Identify which cell holds the provided text, then report its [X, Y] central coordinate. 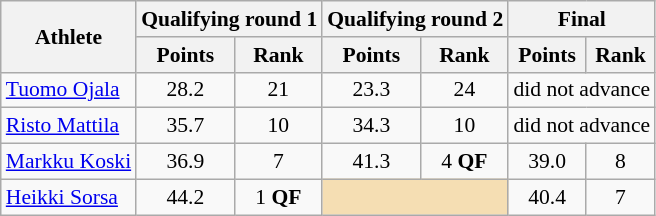
Qualifying round 2 [415, 19]
Qualifying round 1 [229, 19]
8 [620, 162]
Tuomo Ojala [68, 90]
34.3 [371, 126]
Final [582, 19]
21 [278, 90]
Heikki Sorsa [68, 197]
39.0 [546, 162]
40.4 [546, 197]
35.7 [185, 126]
41.3 [371, 162]
24 [464, 90]
Athlete [68, 36]
23.3 [371, 90]
Markku Koski [68, 162]
1 QF [278, 197]
28.2 [185, 90]
44.2 [185, 197]
Risto Mattila [68, 126]
4 QF [464, 162]
36.9 [185, 162]
